Locate the cell with the specified text and output its (x, y) center coordinate. 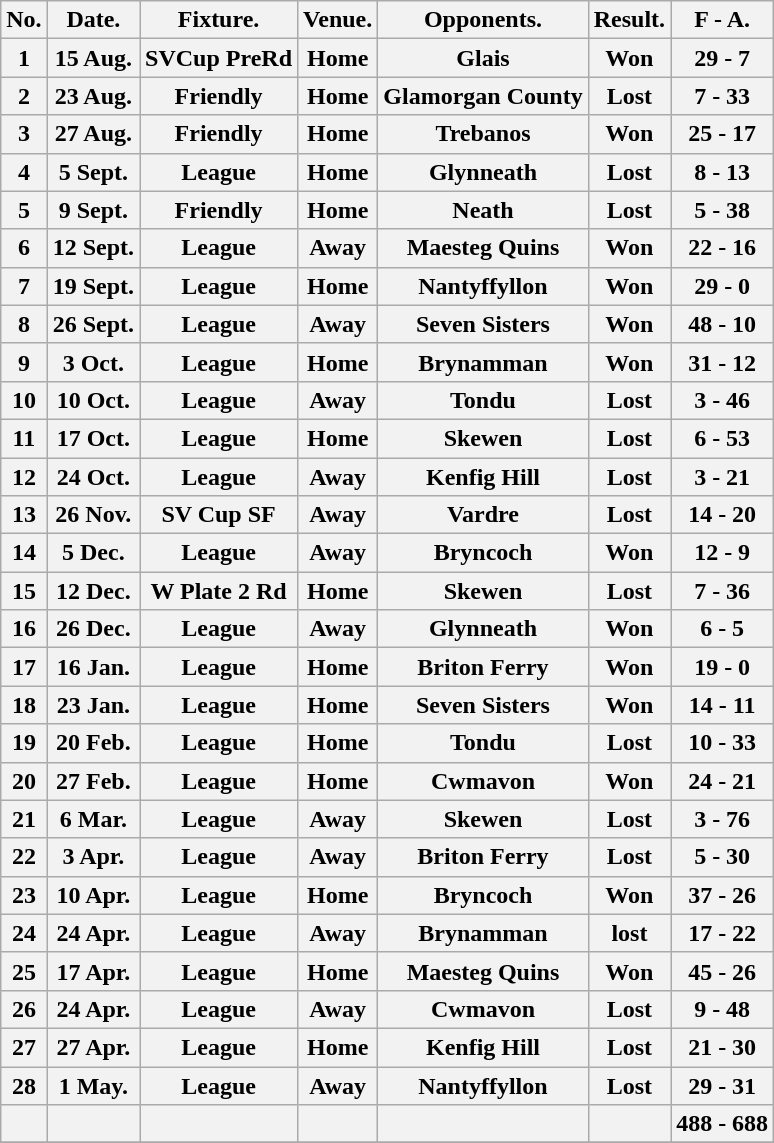
26 (24, 1009)
12 - 9 (722, 553)
3 Apr. (93, 857)
7 - 36 (722, 591)
3 Oct. (93, 362)
17 Oct. (93, 438)
1 May. (93, 1085)
10 Oct. (93, 400)
1 (24, 58)
17 - 22 (722, 933)
W Plate 2 Rd (219, 591)
31 - 12 (722, 362)
9 (24, 362)
8 (24, 324)
22 (24, 857)
Date. (93, 20)
6 Mar. (93, 819)
29 - 0 (722, 286)
5 Dec. (93, 553)
25 (24, 971)
Trebanos (483, 134)
12 (24, 477)
6 - 53 (722, 438)
Vardre (483, 515)
Glais (483, 58)
17 Apr. (93, 971)
SVCup PreRd (219, 58)
23 Jan. (93, 705)
48 - 10 (722, 324)
6 (24, 248)
27 Aug. (93, 134)
20 Feb. (93, 743)
45 - 26 (722, 971)
24 - 21 (722, 781)
16 Jan. (93, 667)
Result. (629, 20)
22 - 16 (722, 248)
27 (24, 1047)
Venue. (338, 20)
Opponents. (483, 20)
10 - 33 (722, 743)
28 (24, 1085)
23 Aug. (93, 96)
Fixture. (219, 20)
20 (24, 781)
14 - 11 (722, 705)
14 - 20 (722, 515)
7 - 33 (722, 96)
37 - 26 (722, 895)
3 - 46 (722, 400)
19 (24, 743)
23 (24, 895)
21 (24, 819)
10 (24, 400)
8 - 13 (722, 172)
3 - 76 (722, 819)
29 - 7 (722, 58)
13 (24, 515)
4 (24, 172)
2 (24, 96)
F - A. (722, 20)
17 (24, 667)
5 (24, 210)
19 - 0 (722, 667)
lost (629, 933)
488 - 688 (722, 1124)
15 (24, 591)
26 Dec. (93, 629)
No. (24, 20)
15 Aug. (93, 58)
21 - 30 (722, 1047)
5 - 38 (722, 210)
Neath (483, 210)
25 - 17 (722, 134)
7 (24, 286)
12 Sept. (93, 248)
Glamorgan County (483, 96)
12 Dec. (93, 591)
27 Feb. (93, 781)
3 (24, 134)
18 (24, 705)
11 (24, 438)
26 Nov. (93, 515)
5 - 30 (722, 857)
SV Cup SF (219, 515)
9 Sept. (93, 210)
10 Apr. (93, 895)
14 (24, 553)
26 Sept. (93, 324)
27 Apr. (93, 1047)
3 - 21 (722, 477)
24 (24, 933)
5 Sept. (93, 172)
29 - 31 (722, 1085)
24 Oct. (93, 477)
6 - 5 (722, 629)
9 - 48 (722, 1009)
19 Sept. (93, 286)
16 (24, 629)
